Find where the given text appears and provide that cell's center as (x, y) coordinate. 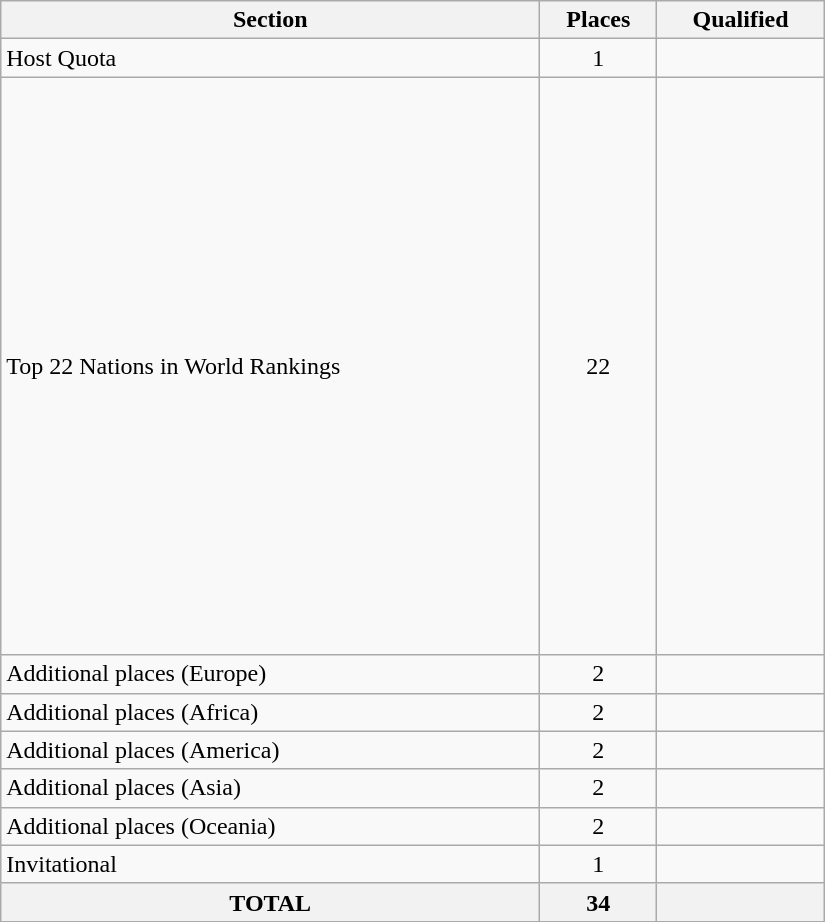
Places (598, 20)
Additional places (Oceania) (270, 826)
Section (270, 20)
Additional places (Europe) (270, 674)
Qualified (740, 20)
Additional places (Asia) (270, 788)
Additional places (Africa) (270, 712)
34 (598, 902)
22 (598, 366)
Invitational (270, 864)
Top 22 Nations in World Rankings (270, 366)
TOTAL (270, 902)
Host Quota (270, 58)
Additional places (America) (270, 750)
